Provide the (x, y) coordinate of the cell's center where the given text is located.  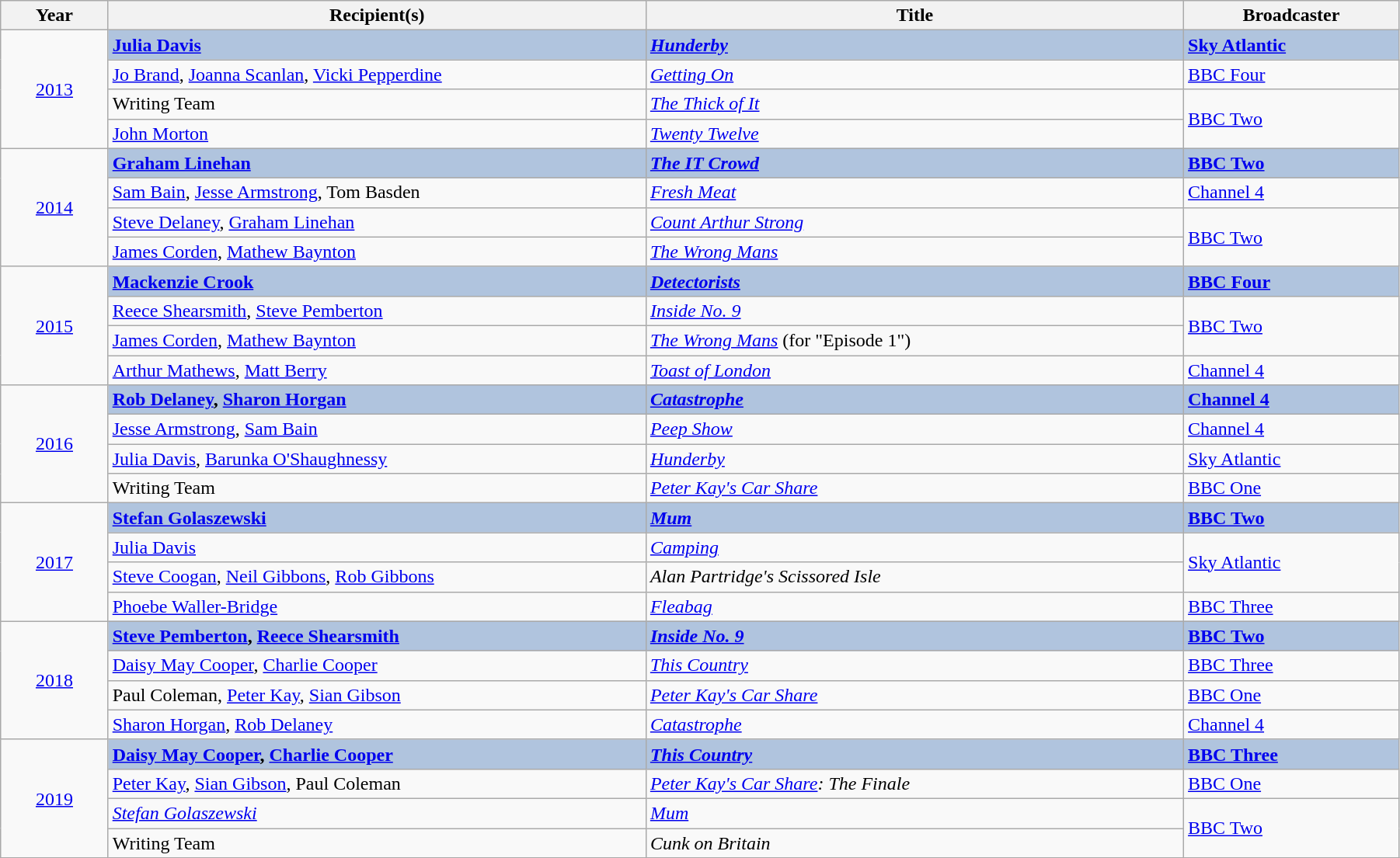
Fleabag (914, 606)
Jo Brand, Joanna Scanlan, Vicki Pepperdine (377, 75)
2019 (54, 798)
Getting On (914, 75)
2014 (54, 207)
Sharon Horgan, Rob Delaney (377, 724)
Paul Coleman, Peter Kay, Sian Gibson (377, 695)
The IT Crowd (914, 163)
Toast of London (914, 370)
The Wrong Mans (914, 252)
Graham Linehan (377, 163)
Fresh Meat (914, 193)
Sam Bain, Jesse Armstrong, Tom Basden (377, 193)
John Morton (377, 134)
Rob Delaney, Sharon Horgan (377, 400)
Title (914, 16)
2017 (54, 562)
Alan Partridge's Scissored Isle (914, 577)
Recipient(s) (377, 16)
Twenty Twelve (914, 134)
Peter Kay's Car Share: The Finale (914, 783)
Camping (914, 547)
2013 (54, 89)
2016 (54, 444)
Steve Coogan, Neil Gibbons, Rob Gibbons (377, 577)
2018 (54, 680)
Arthur Mathews, Matt Berry (377, 370)
The Wrong Mans (for "Episode 1") (914, 340)
Julia Davis, Barunka O'Shaughnessy (377, 459)
Cunk on Britain (914, 842)
2015 (54, 325)
Year (54, 16)
Steve Delaney, Graham Linehan (377, 222)
Count Arthur Strong (914, 222)
Phoebe Waller-Bridge (377, 606)
Jesse Armstrong, Sam Bain (377, 429)
Broadcaster (1291, 16)
Mackenzie Crook (377, 281)
Peep Show (914, 429)
Peter Kay, Sian Gibson, Paul Coleman (377, 783)
The Thick of It (914, 104)
Reece Shearsmith, Steve Pemberton (377, 311)
Detectorists (914, 281)
Steve Pemberton, Reece Shearsmith (377, 636)
